Output the (X, Y) coordinate of the center of the cell containing the given text.  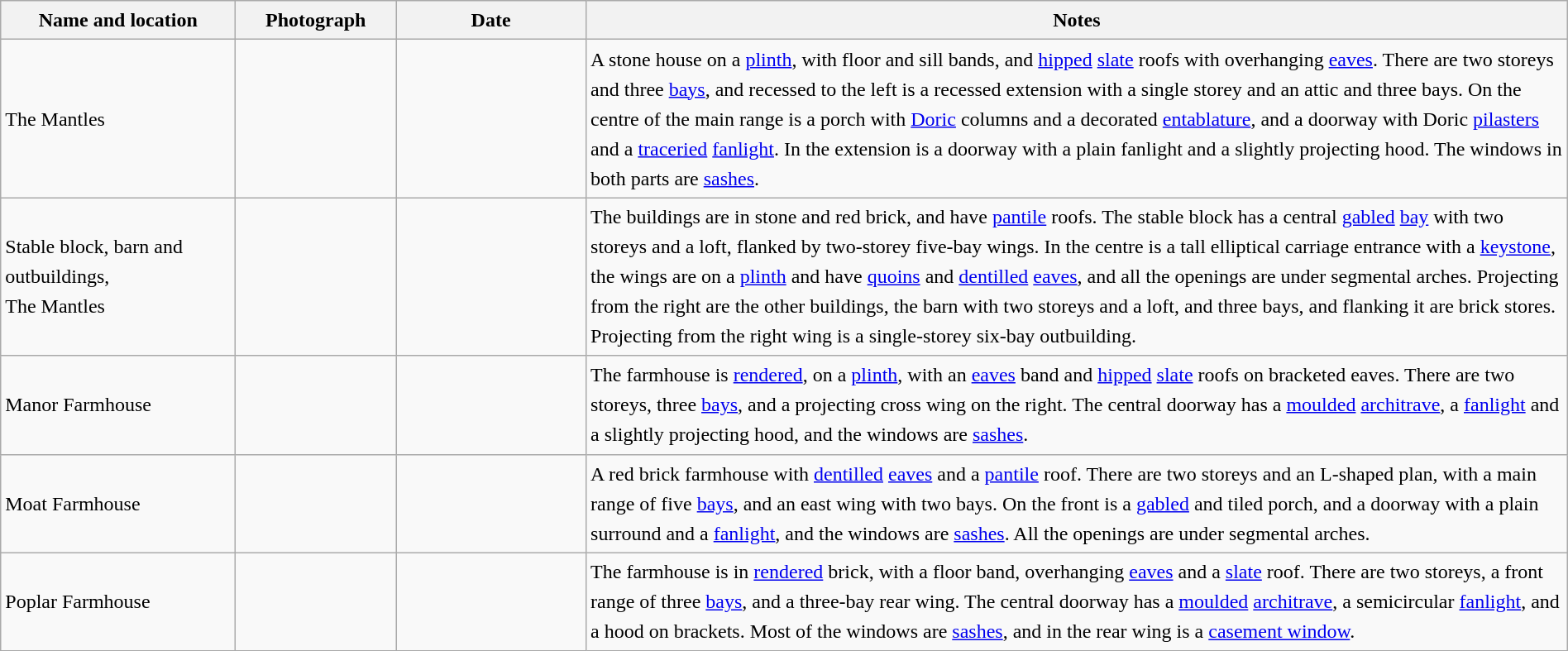
Photograph (316, 20)
Moat Farmhouse (118, 503)
Name and location (118, 20)
Date (491, 20)
Manor Farmhouse (118, 405)
The Mantles (118, 119)
Notes (1077, 20)
Stable block, barn and outbuildings,The Mantles (118, 276)
Poplar Farmhouse (118, 602)
